Detect which cell encompasses the target text, then output its [x, y] center coordinate. 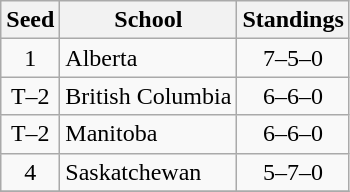
7–5–0 [293, 58]
5–7–0 [293, 172]
Standings [293, 20]
Manitoba [148, 134]
Alberta [148, 58]
Saskatchewan [148, 172]
4 [30, 172]
School [148, 20]
1 [30, 58]
British Columbia [148, 96]
Seed [30, 20]
